Provide the (X, Y) coordinate of the cell's center where the given text is located.  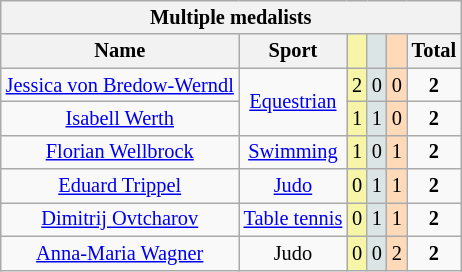
Swimming (293, 152)
Florian Wellbrock (120, 152)
Equestrian (293, 102)
Isabell Werth (120, 118)
Sport (293, 51)
Table tennis (293, 219)
Jessica von Bredow-Werndl (120, 85)
Dimitrij Ovtcharov (120, 219)
Name (120, 51)
Anna-Maria Wagner (120, 253)
Multiple medalists (231, 17)
Total (434, 51)
Eduard Trippel (120, 186)
